Scan for the cell matching the given text and deliver its (x, y) coordinate at center. 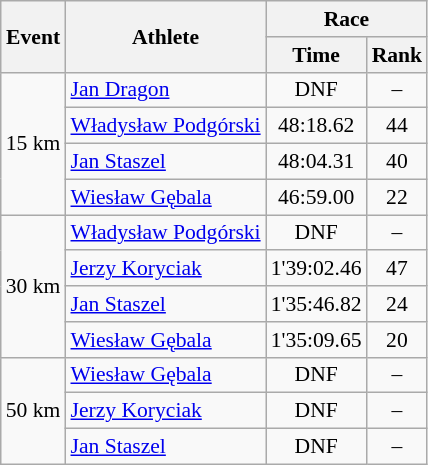
Rank (398, 55)
47 (398, 269)
Race (347, 19)
30 km (34, 286)
20 (398, 340)
1'39:02.46 (316, 269)
1'35:46.82 (316, 304)
Event (34, 36)
Time (316, 55)
Athlete (165, 36)
22 (398, 197)
48:04.31 (316, 162)
1'35:09.65 (316, 340)
48:18.62 (316, 126)
44 (398, 126)
50 km (34, 410)
46:59.00 (316, 197)
40 (398, 162)
15 km (34, 143)
24 (398, 304)
Jan Dragon (165, 90)
